Identify which cell holds the provided text, then report its (x, y) central coordinate. 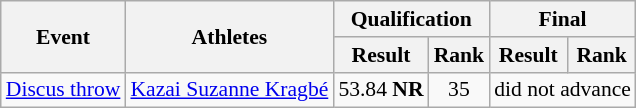
Qualification (411, 19)
Event (64, 36)
Final (562, 19)
Discus throw (64, 90)
Kazai Suzanne Kragbé (229, 90)
53.84 NR (380, 90)
did not advance (562, 90)
35 (460, 90)
Athletes (229, 36)
